Find where the given text appears and provide that cell's center as [x, y] coordinate. 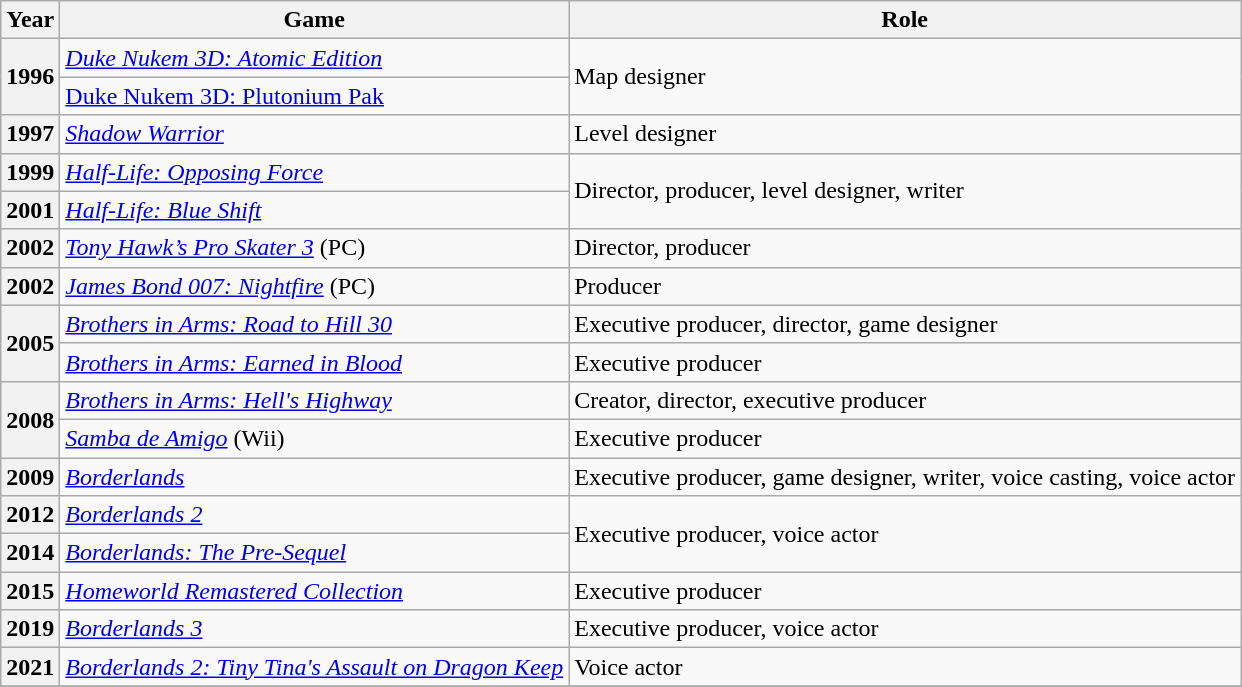
Homeworld Remastered Collection [314, 591]
Executive producer, director, game designer [905, 324]
Year [30, 20]
2005 [30, 343]
1997 [30, 134]
Map designer [905, 77]
Half-Life: Blue Shift [314, 210]
1999 [30, 172]
Executive producer, game designer, writer, voice casting, voice actor [905, 477]
1996 [30, 77]
Voice actor [905, 667]
2009 [30, 477]
Borderlands 2 [314, 515]
Tony Hawk’s Pro Skater 3 (PC) [314, 248]
Half-Life: Opposing Force [314, 172]
James Bond 007: Nightfire (PC) [314, 286]
2001 [30, 210]
Duke Nukem 3D: Plutonium Pak [314, 96]
Game [314, 20]
Producer [905, 286]
Borderlands 3 [314, 629]
2012 [30, 515]
Brothers in Arms: Hell's Highway [314, 400]
Brothers in Arms: Road to Hill 30 [314, 324]
2014 [30, 553]
Director, producer [905, 248]
2021 [30, 667]
2019 [30, 629]
Duke Nukem 3D: Atomic Edition [314, 58]
Role [905, 20]
Director, producer, level designer, writer [905, 191]
2008 [30, 419]
Borderlands: The Pre-Sequel [314, 553]
Brothers in Arms: Earned in Blood [314, 362]
Level designer [905, 134]
Borderlands 2: Tiny Tina's Assault on Dragon Keep [314, 667]
2015 [30, 591]
Shadow Warrior [314, 134]
Samba de Amigo (Wii) [314, 438]
Creator, director, executive producer [905, 400]
Borderlands [314, 477]
